Extract the [X, Y] coordinate from the center of the cell holding the provided text.  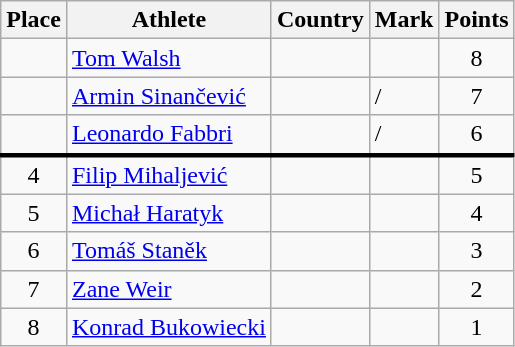
Tomáš Staněk [168, 251]
Tom Walsh [168, 58]
Zane Weir [168, 289]
Athlete [168, 20]
Filip Mihaljević [168, 174]
Points [476, 20]
1 [476, 327]
Armin Sinančević [168, 96]
Mark [404, 20]
Place [34, 20]
2 [476, 289]
Konrad Bukowiecki [168, 327]
Country [320, 20]
Leonardo Fabbri [168, 135]
Michał Haratyk [168, 213]
3 [476, 251]
